Extract the [x, y] coordinate from the center of the cell holding the provided text.  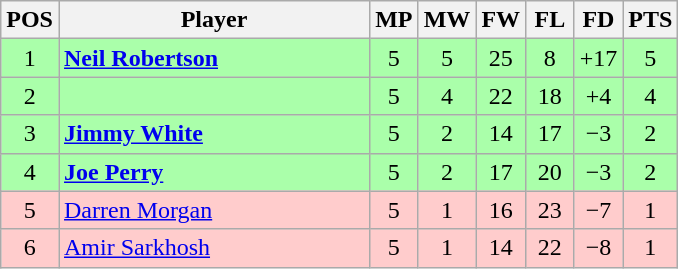
−8 [598, 248]
23 [550, 210]
3 [30, 134]
8 [550, 58]
Joe Perry [214, 172]
+17 [598, 58]
Player [214, 20]
+4 [598, 96]
20 [550, 172]
6 [30, 248]
PTS [650, 20]
16 [501, 210]
−7 [598, 210]
Jimmy White [214, 134]
25 [501, 58]
MW [447, 20]
MP [394, 20]
FL [550, 20]
FD [598, 20]
Neil Robertson [214, 58]
18 [550, 96]
Amir Sarkhosh [214, 248]
FW [501, 20]
Darren Morgan [214, 210]
POS [30, 20]
